From the cell containing the given text, extract its center point as [X, Y] coordinate. 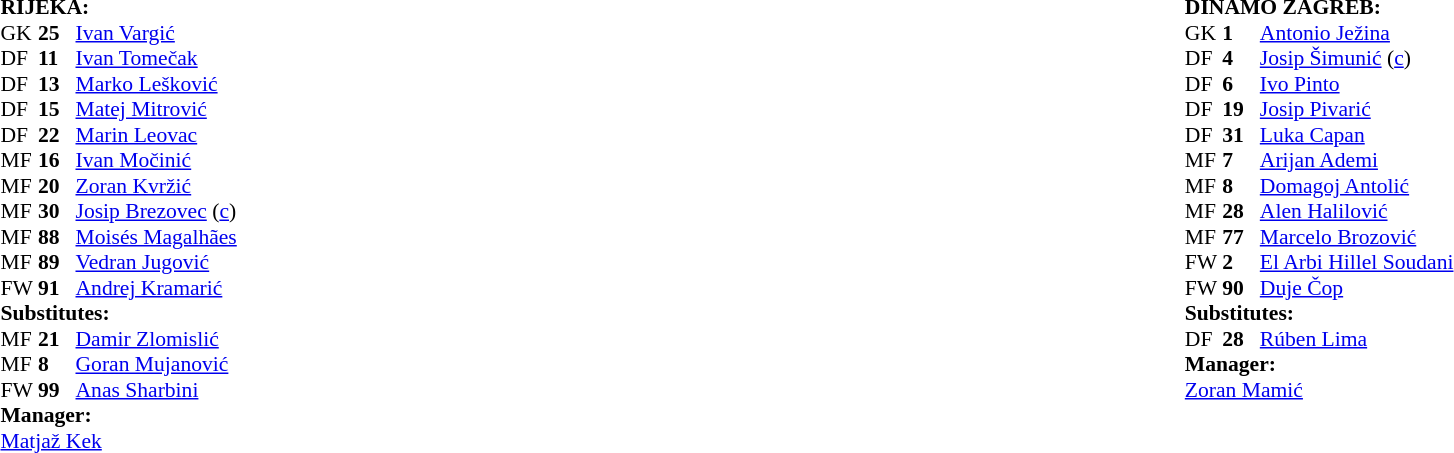
13 [57, 84]
77 [1241, 237]
Vedran Jugović [192, 263]
Marko Lešković [192, 84]
Anas Sharbini [192, 390]
Josip Brezovec (c) [192, 211]
21 [57, 339]
19 [1241, 109]
91 [57, 288]
25 [57, 33]
Ivan Vargić [192, 33]
Damir Zlomislić [192, 339]
Substitutes: [154, 313]
20 [57, 186]
99 [57, 390]
Moisés Magalhães [192, 237]
11 [57, 59]
Zoran Kvržić [192, 186]
30 [57, 211]
Matej Mitrović [192, 109]
2 [1241, 263]
7 [1241, 161]
90 [1241, 288]
1 [1241, 33]
6 [1241, 84]
Andrej Kramarić [192, 288]
Ivan Močinić [192, 161]
22 [57, 135]
88 [57, 237]
31 [1241, 135]
15 [57, 109]
Marin Leovac [192, 135]
Goran Mujanović [192, 365]
Ivan Tomečak [192, 59]
16 [57, 161]
Manager: [154, 415]
89 [57, 263]
4 [1241, 59]
